From the cell containing the given text, extract its center point as [x, y] coordinate. 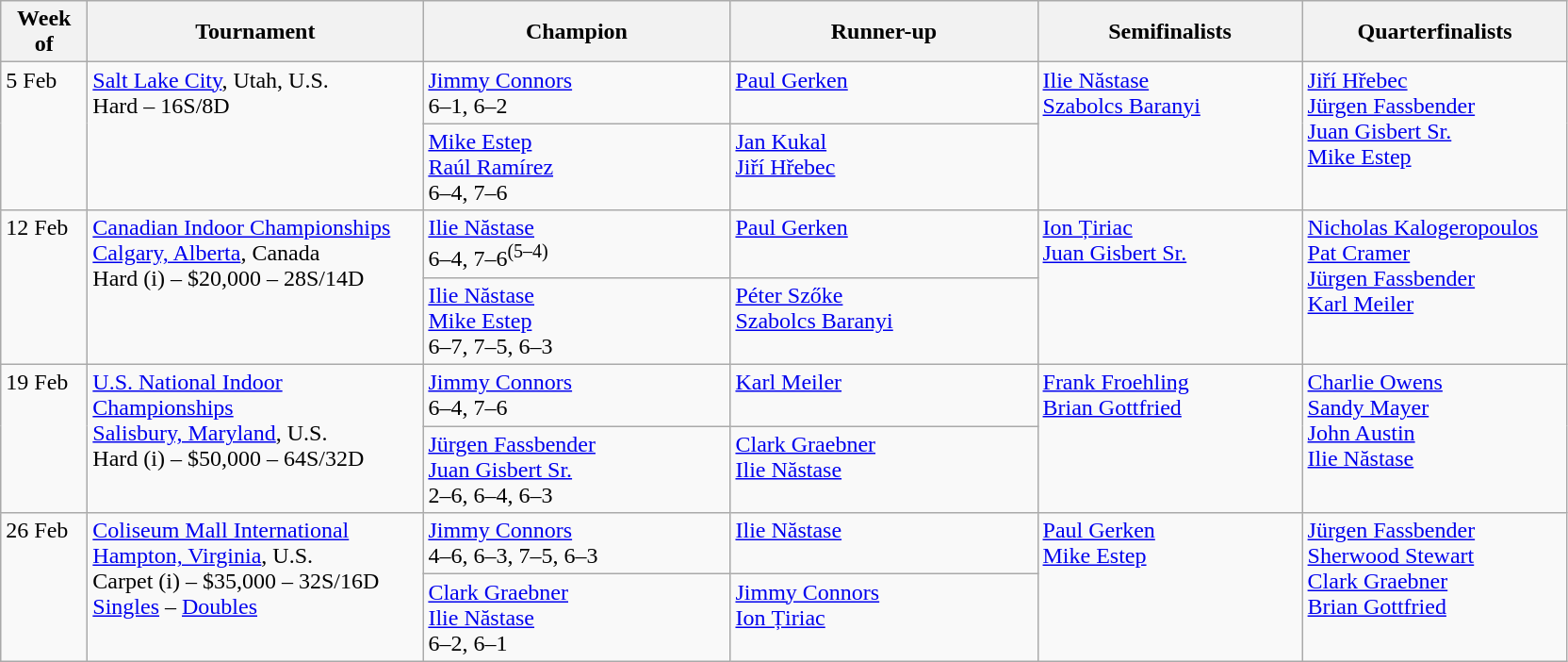
Charlie Owens Sandy Mayer John Austin Ilie Năstase [1434, 439]
26 Feb [44, 587]
Salt Lake City, Utah, U.S. Hard – 16S/8D [255, 136]
Paul Gerken Mike Estep [1170, 587]
Jimmy Connors Ion Țiriac [884, 618]
U.S. National Indoor Championships Salisbury, Maryland, U.S. Hard (i) – $50,000 – 64S/32D [255, 439]
Jiří Hřebec Jürgen Fassbender Juan Gisbert Sr. Mike Estep [1434, 136]
Clark Graebner Ilie Năstase 6–2, 6–1 [577, 618]
Quarterfinalists [1434, 32]
Mike Estep Raúl Ramírez 6–4, 7–6 [577, 167]
Week of [44, 32]
Runner-up [884, 32]
Champion [577, 32]
Canadian Indoor Championships Calgary, Alberta, Canada Hard (i) – $20,000 – 28S/14D [255, 288]
Clark Graebner Ilie Năstase [884, 470]
Nicholas Kalogeropoulos Pat Cramer Jürgen Fassbender Karl Meiler [1434, 288]
Ilie Năstase Mike Estep 6–7, 7–5, 6–3 [577, 321]
19 Feb [44, 439]
Ilie Năstase Szabolcs Baranyi [1170, 136]
Frank Froehling Brian Gottfried [1170, 439]
Semifinalists [1170, 32]
Jürgen Fassbender Sherwood Stewart Clark Graebner Brian Gottfried [1434, 587]
5 Feb [44, 136]
12 Feb [44, 288]
Jan Kukal Jiří Hřebec [884, 167]
Jimmy Connors 6–4, 7–6 [577, 396]
Tournament [255, 32]
Karl Meiler [884, 396]
Coliseum Mall International Hampton, Virginia, U.S. Carpet (i) – $35,000 – 32S/16D Singles – Doubles [255, 587]
Jimmy Connors 4–6, 6–3, 7–5, 6–3 [577, 543]
Jimmy Connors 6–1, 6–2 [577, 92]
Ilie Năstase 6–4, 7–6(5–4) [577, 244]
Péter Szőke Szabolcs Baranyi [884, 321]
Ilie Năstase [884, 543]
Ion Țiriac Juan Gisbert Sr. [1170, 288]
Jürgen Fassbender Juan Gisbert Sr. 2–6, 6–4, 6–3 [577, 470]
